Pinpoint the cell where the given text exists, returning its [X, Y] midpoint coordinate. 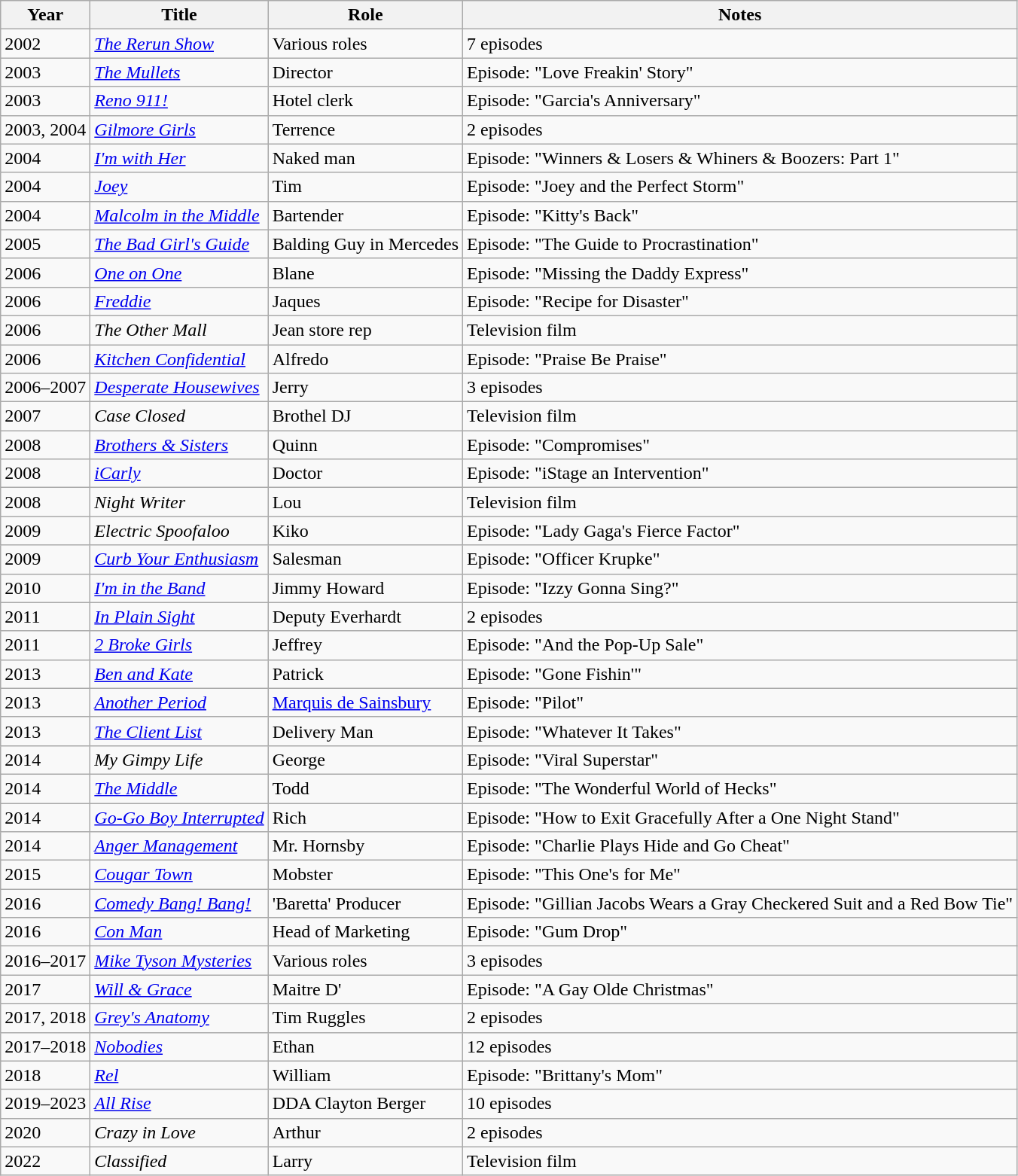
The Client List [179, 731]
Kiko [365, 531]
In Plain Sight [179, 617]
Salesman [365, 559]
Terrence [365, 129]
Kitchen Confidential [179, 359]
Nobodies [179, 1047]
Brothel DJ [365, 416]
2016–2017 [45, 961]
Episode: "How to Exit Gracefully After a One Night Stand" [740, 817]
2007 [45, 416]
Marquis de Sainsbury [365, 702]
2018 [45, 1075]
Jean store rep [365, 330]
Episode: "Winners & Losers & Whiners & Boozers: Part 1" [740, 158]
Episode: "Officer Krupke" [740, 559]
Blane [365, 273]
Curb Your Enthusiasm [179, 559]
Episode: "Joey and the Perfect Storm" [740, 187]
Electric Spoofaloo [179, 531]
Malcolm in the Middle [179, 215]
Crazy in Love [179, 1132]
Grey's Anatomy [179, 1018]
Cougar Town [179, 875]
Episode: "Gum Drop" [740, 932]
Rich [365, 817]
The Rerun Show [179, 44]
Episode: "Praise Be Praise" [740, 359]
All Rise [179, 1104]
Episode: "The Wonderful World of Hecks" [740, 788]
Jerry [365, 388]
Doctor [365, 474]
2019–2023 [45, 1104]
Con Man [179, 932]
Mr. Hornsby [365, 846]
One on One [179, 273]
Mike Tyson Mysteries [179, 961]
Delivery Man [365, 731]
Reno 911! [179, 101]
2 Broke Girls [179, 645]
Balding Guy in Mercedes [365, 244]
Episode: "And the Pop-Up Sale" [740, 645]
Freddie [179, 301]
2017 [45, 989]
Episode: "Gone Fishin'" [740, 674]
Jimmy Howard [365, 588]
Patrick [365, 674]
Classified [179, 1161]
12 episodes [740, 1047]
Episode: "Pilot" [740, 702]
The Middle [179, 788]
DDA Clayton Berger [365, 1104]
Mobster [365, 875]
Episode: "Love Freakin' Story" [740, 72]
Jaques [365, 301]
10 episodes [740, 1104]
Another Period [179, 702]
7 episodes [740, 44]
2022 [45, 1161]
2003, 2004 [45, 129]
Tim Ruggles [365, 1018]
Episode: "Garcia's Anniversary" [740, 101]
Head of Marketing [365, 932]
Episode: "Whatever It Takes" [740, 731]
Episode: "Missing the Daddy Express" [740, 273]
Episode: "Brittany's Mom" [740, 1075]
Episode: "Izzy Gonna Sing?" [740, 588]
Episode: "Charlie Plays Hide and Go Cheat" [740, 846]
Lou [365, 502]
Go-Go Boy Interrupted [179, 817]
I'm in the Band [179, 588]
The Mullets [179, 72]
Episode: "The Guide to Procrastination" [740, 244]
Larry [365, 1161]
Desperate Housewives [179, 388]
The Other Mall [179, 330]
Quinn [365, 445]
Episode: "Compromises" [740, 445]
2010 [45, 588]
Episode: "Recipe for Disaster" [740, 301]
The Bad Girl's Guide [179, 244]
Role [365, 15]
Notes [740, 15]
Brothers & Sisters [179, 445]
Case Closed [179, 416]
2017–2018 [45, 1047]
My Gimpy Life [179, 760]
2006–2007 [45, 388]
Bartender [365, 215]
Todd [365, 788]
Episode: "Viral Superstar" [740, 760]
Arthur [365, 1132]
Will & Grace [179, 989]
Night Writer [179, 502]
Jeffrey [365, 645]
Maitre D' [365, 989]
Year [45, 15]
2020 [45, 1132]
Director [365, 72]
Alfredo [365, 359]
iCarly [179, 474]
William [365, 1075]
Hotel clerk [365, 101]
2017, 2018 [45, 1018]
Rel [179, 1075]
2002 [45, 44]
Episode: "Gillian Jacobs Wears a Gray Checkered Suit and a Red Bow Tie" [740, 903]
'Baretta' Producer [365, 903]
Naked man [365, 158]
Episode: "This One's for Me" [740, 875]
Comedy Bang! Bang! [179, 903]
Episode: "Lady Gaga's Fierce Factor" [740, 531]
Deputy Everhardt [365, 617]
Episode: "A Gay Olde Christmas" [740, 989]
Anger Management [179, 846]
2005 [45, 244]
Joey [179, 187]
Episode: "Kitty's Back" [740, 215]
George [365, 760]
Episode: "iStage an Intervention" [740, 474]
Tim [365, 187]
Gilmore Girls [179, 129]
2015 [45, 875]
Ben and Kate [179, 674]
Title [179, 15]
I'm with Her [179, 158]
Ethan [365, 1047]
